Find where the given text appears and provide that cell's center as [X, Y] coordinate. 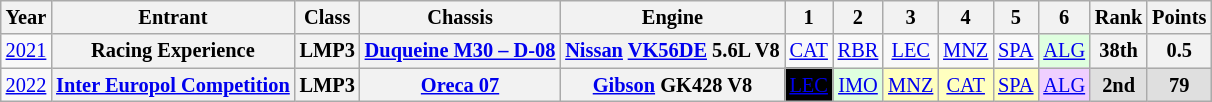
1 [809, 17]
38th [1118, 51]
Class [328, 17]
3 [910, 17]
Year [26, 17]
0.5 [1179, 51]
Engine [672, 17]
Chassis [460, 17]
2 [858, 17]
RBR [858, 51]
Racing Experience [172, 51]
Oreca 07 [460, 85]
Rank [1118, 17]
5 [1016, 17]
Nissan VK56DE 5.6L V8 [672, 51]
Gibson GK428 V8 [672, 85]
2021 [26, 51]
IMO [858, 85]
Duqueine M30 – D-08 [460, 51]
2nd [1118, 85]
Entrant [172, 17]
79 [1179, 85]
Points [1179, 17]
6 [1064, 17]
Inter Europol Competition [172, 85]
4 [966, 17]
2022 [26, 85]
